Detect which cell encompasses the target text, then output its [x, y] center coordinate. 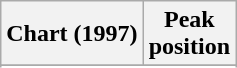
Peakposition [189, 34]
Chart (1997) [72, 34]
